Search for the cell housing the specified text and yield its (x, y) center coordinate. 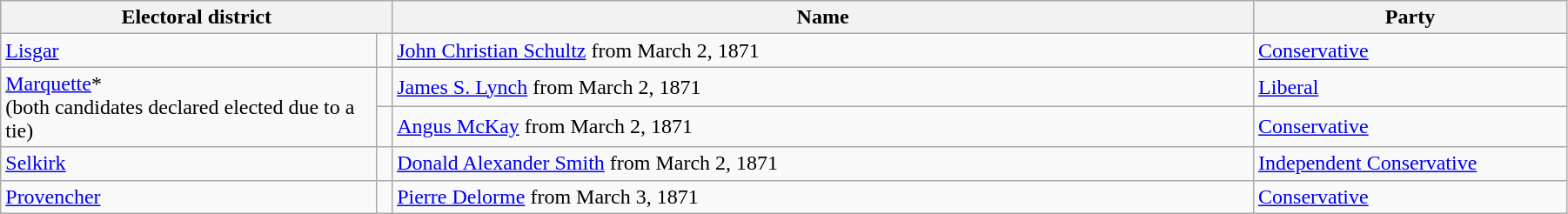
Marquette*(both candidates declared elected due to a tie) (189, 107)
Provencher (189, 197)
Liberal (1411, 87)
Selkirk (189, 164)
Electoral district (197, 17)
Lisgar (189, 50)
Donald Alexander Smith from March 2, 1871 (823, 164)
Angus McKay from March 2, 1871 (823, 127)
James S. Lynch from March 2, 1871 (823, 87)
Independent Conservative (1411, 164)
Party (1411, 17)
John Christian Schultz from March 2, 1871 (823, 50)
Pierre Delorme from March 3, 1871 (823, 197)
Name (823, 17)
